Extract the [X, Y] coordinate from the center of the cell holding the provided text.  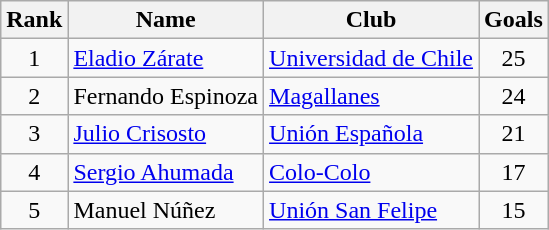
Julio Crisosto [166, 134]
Eladio Zárate [166, 58]
15 [514, 210]
Rank [34, 20]
3 [34, 134]
5 [34, 210]
Sergio Ahumada [166, 172]
Unión Española [372, 134]
Name [166, 20]
17 [514, 172]
Goals [514, 20]
4 [34, 172]
1 [34, 58]
21 [514, 134]
Fernando Espinoza [166, 96]
Club [372, 20]
Manuel Núñez [166, 210]
25 [514, 58]
24 [514, 96]
2 [34, 96]
Colo-Colo [372, 172]
Magallanes [372, 96]
Universidad de Chile [372, 58]
Unión San Felipe [372, 210]
